Output the (X, Y) coordinate of the center of the cell containing the given text.  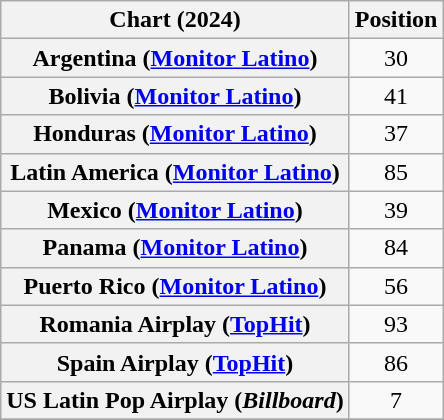
39 (396, 210)
7 (396, 400)
Latin America (Monitor Latino) (175, 172)
US Latin Pop Airplay (Billboard) (175, 400)
Bolivia (Monitor Latino) (175, 96)
Argentina (Monitor Latino) (175, 58)
30 (396, 58)
93 (396, 324)
86 (396, 362)
56 (396, 286)
41 (396, 96)
Puerto Rico (Monitor Latino) (175, 286)
Honduras (Monitor Latino) (175, 134)
Mexico (Monitor Latino) (175, 210)
Position (396, 20)
85 (396, 172)
Spain Airplay (TopHit) (175, 362)
Romania Airplay (TopHit) (175, 324)
Chart (2024) (175, 20)
84 (396, 248)
37 (396, 134)
Panama (Monitor Latino) (175, 248)
